Determine the (x, y) coordinate at the center of the cell enclosing the given text.  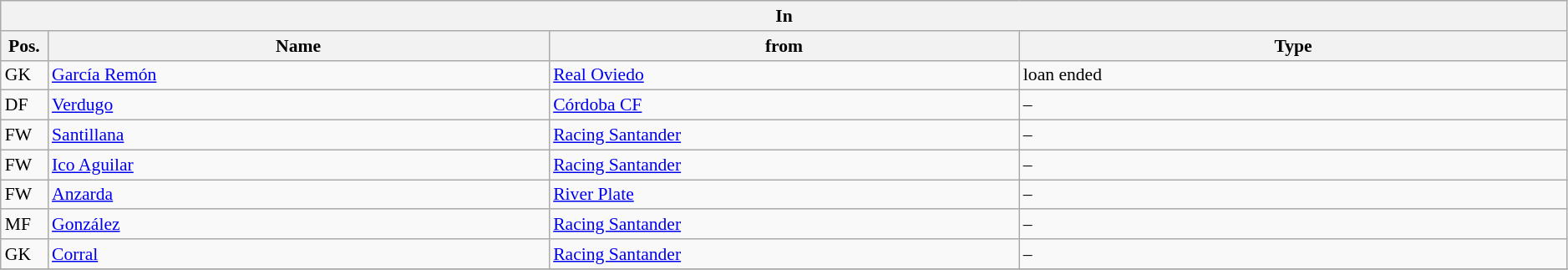
DF (24, 105)
González (298, 225)
loan ended (1293, 75)
Pos. (24, 46)
from (784, 46)
Córdoba CF (784, 105)
In (784, 16)
Corral (298, 254)
Santillana (298, 135)
Name (298, 46)
Anzarda (298, 195)
Ico Aguilar (298, 165)
MF (24, 225)
Verdugo (298, 105)
García Remón (298, 75)
River Plate (784, 195)
Real Oviedo (784, 75)
Type (1293, 46)
